Return (X, Y) of the center of cell containing provided text 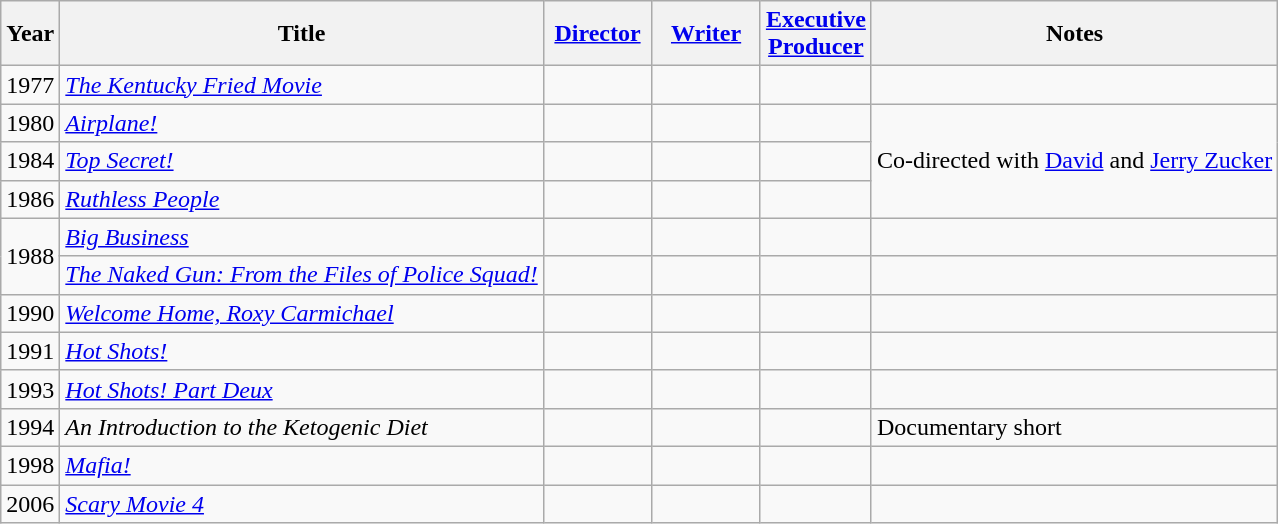
Big Business (302, 237)
Director (598, 34)
1990 (30, 313)
An Introduction to the Ketogenic Diet (302, 427)
Co-directed with David and Jerry Zucker (1074, 161)
Documentary short (1074, 427)
Executive Producer (816, 34)
1991 (30, 351)
Writer (706, 34)
Welcome Home, Roxy Carmichael (302, 313)
1994 (30, 427)
1977 (30, 85)
1998 (30, 465)
Hot Shots! (302, 351)
Title (302, 34)
Airplane! (302, 123)
1993 (30, 389)
Year (30, 34)
The Kentucky Fried Movie (302, 85)
1988 (30, 256)
The Naked Gun: From the Files of Police Squad! (302, 275)
Mafia! (302, 465)
1984 (30, 161)
1986 (30, 199)
Ruthless People (302, 199)
2006 (30, 503)
Notes (1074, 34)
Top Secret! (302, 161)
Hot Shots! Part Deux (302, 389)
Scary Movie 4 (302, 503)
1980 (30, 123)
